Capture the cell that displays the provided text and extract its (X, Y) central coordinate. 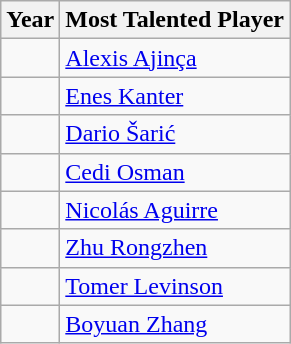
Year (30, 20)
Enes Kanter (175, 96)
Dario Šarić (175, 134)
Tomer Levinson (175, 286)
Cedi Osman (175, 172)
Most Talented Player (175, 20)
Boyuan Zhang (175, 324)
Zhu Rongzhen (175, 248)
Alexis Ajinça (175, 58)
Nicolás Aguirre (175, 210)
